For the text-containing cell, return its midpoint in (X, Y) coordinate format. 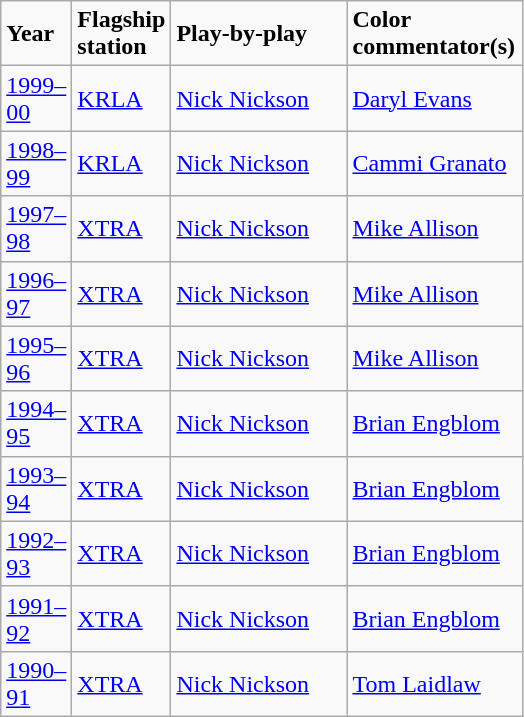
Color commentator(s) (435, 34)
Year (36, 34)
1995–96 (36, 358)
1992–93 (36, 554)
Daryl Evans (435, 98)
Tom Laidlaw (435, 684)
1990–91 (36, 684)
1994–95 (36, 424)
1991–92 (36, 618)
1996–97 (36, 294)
1993–94 (36, 488)
Play-by-play (259, 34)
1999–00 (36, 98)
1997–98 (36, 228)
Flagship station (122, 34)
1998–99 (36, 164)
Cammi Granato (435, 164)
